From the cell containing the given text, extract its center point as [x, y] coordinate. 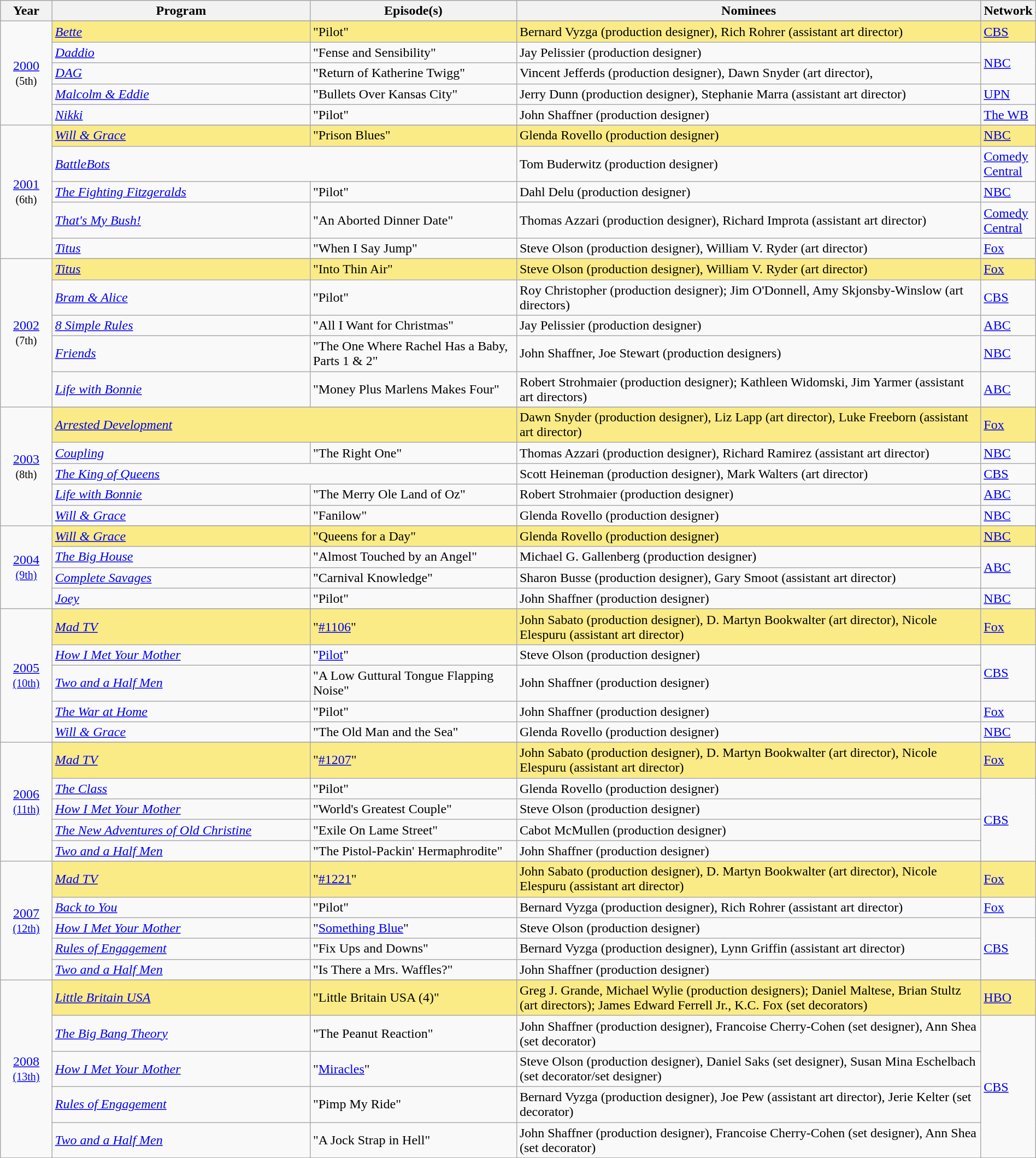
Episode(s) [413, 11]
"Money Plus Marlens Makes Four" [413, 389]
Jerry Dunn (production designer), Stephanie Marra (assistant art director) [749, 94]
The King of Queens [284, 474]
Sharon Busse (production designer), Gary Smoot (assistant art director) [749, 578]
Arrested Development [284, 425]
"When I Say Jump" [413, 248]
That's My Bush! [181, 220]
"A Low Guttural Tongue Flapping Noise" [413, 683]
Bernard Vyzga (production designer), Joe Pew (assistant art director), Jerie Kelter (set decorator) [749, 1104]
"A Jock Strap in Hell" [413, 1140]
Roy Christopher (production designer); Jim O'Donnell, Amy Skjonsby-Winslow (art directors) [749, 297]
Program [181, 11]
Bernard Vyzga (production designer), Lynn Griffin (assistant art director) [749, 949]
Malcolm & Eddie [181, 94]
Cabot McMullen (production designer) [749, 830]
"Carnival Knowledge" [413, 578]
Network [1008, 11]
2006(11th) [26, 802]
"An Aborted Dinner Date" [413, 220]
Thomas Azzari (production designer), Richard Ramirez (assistant art director) [749, 453]
"Queens for a Day" [413, 536]
Bram & Alice [181, 297]
"Bullets Over Kansas City" [413, 94]
The New Adventures of Old Christine [181, 830]
"Return of Katherine Twigg" [413, 73]
Dawn Snyder (production designer), Liz Lapp (art director), Luke Freeborn (assistant art director) [749, 425]
UPN [1008, 94]
"#1207" [413, 761]
Joey [181, 598]
The War at Home [181, 711]
"Little Britain USA (4)" [413, 998]
"#1221" [413, 879]
2000(5th) [26, 73]
Nominees [749, 11]
Robert Strohmaier (production designer); Kathleen Widomski, Jim Yarmer (assistant art directors) [749, 389]
"Something Blue" [413, 928]
"Is There a Mrs. Waffles?" [413, 969]
Coupling [181, 453]
Complete Savages [181, 578]
"The One Where Rachel Has a Baby, Parts 1 & 2" [413, 354]
Year [26, 11]
2008(13th) [26, 1069]
Bette [181, 32]
Nikki [181, 115]
2004(9th) [26, 567]
Back to You [181, 907]
Daddio [181, 52]
2002(7th) [26, 332]
The Fighting Fitzgeralds [181, 192]
2005(10th) [26, 675]
HBO [1008, 998]
"The Merry Ole Land of Oz" [413, 495]
"Fanilow" [413, 515]
Michael G. Gallenberg (production designer) [749, 557]
Thomas Azzari (production designer), Richard Improta (assistant art director) [749, 220]
The Big House [181, 557]
The Class [181, 789]
"Miracles" [413, 1069]
"Prison Blues" [413, 136]
"The Right One" [413, 453]
"Fix Ups and Downs" [413, 949]
Vincent Jefferds (production designer), Dawn Snyder (art director), [749, 73]
Tom Buderwitz (production designer) [749, 164]
"The Peanut Reaction" [413, 1033]
2003(8th) [26, 467]
"Pimp My Ride" [413, 1104]
"The Old Man and the Sea" [413, 732]
"Into Thin Air" [413, 269]
BattleBots [284, 164]
Friends [181, 354]
Scott Heineman (production designer), Mark Walters (art director) [749, 474]
2001(6th) [26, 192]
"The Pistol-Packin' Hermaphrodite" [413, 851]
Steve Olson (production designer), Daniel Saks (set designer), Susan Mina Eschelbach (set decorator/set designer) [749, 1069]
"All I Want for Christmas" [413, 326]
Robert Strohmaier (production designer) [749, 495]
"Fense and Sensibility" [413, 52]
"Almost Touched by an Angel" [413, 557]
DAG [181, 73]
Little Britain USA [181, 998]
8 Simple Rules [181, 326]
Dahl Delu (production designer) [749, 192]
"World's Greatest Couple" [413, 809]
2007(12th) [26, 920]
"#1106" [413, 626]
The Big Bang Theory [181, 1033]
John Shaffner, Joe Stewart (production designers) [749, 354]
The WB [1008, 115]
"Exile On Lame Street" [413, 830]
